For the text-containing cell, return its midpoint in [X, Y] coordinate format. 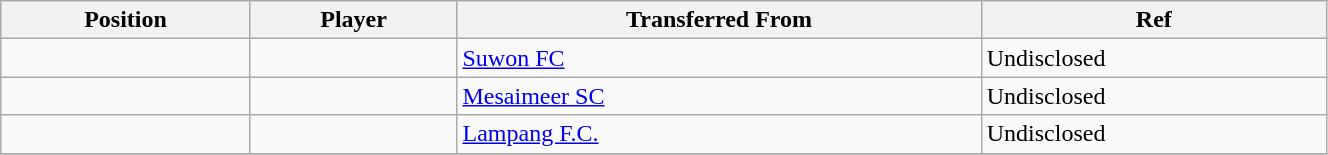
Ref [1154, 20]
Mesaimeer SC [719, 96]
Player [354, 20]
Transferred From [719, 20]
Position [126, 20]
Lampang F.C. [719, 134]
Suwon FC [719, 58]
